Detect which cell encompasses the target text, then output its (x, y) center coordinate. 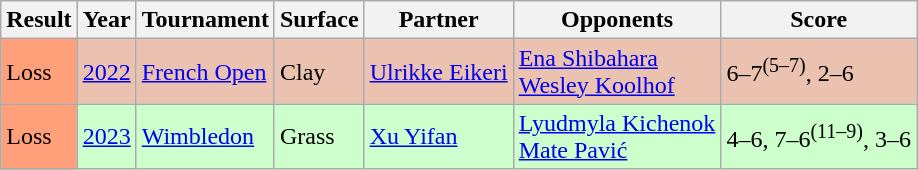
Opponents (617, 20)
Wimbledon (205, 136)
2022 (106, 72)
Partner (438, 20)
Ulrikke Eikeri (438, 72)
6–7(5–7), 2–6 (819, 72)
Ena Shibahara Wesley Koolhof (617, 72)
Grass (319, 136)
Year (106, 20)
Clay (319, 72)
Tournament (205, 20)
Score (819, 20)
Xu Yifan (438, 136)
French Open (205, 72)
2023 (106, 136)
4–6, 7–6(11–9), 3–6 (819, 136)
Result (39, 20)
Lyudmyla Kichenok Mate Pavić (617, 136)
Surface (319, 20)
